Scan for the cell matching the given text and deliver its (X, Y) coordinate at center. 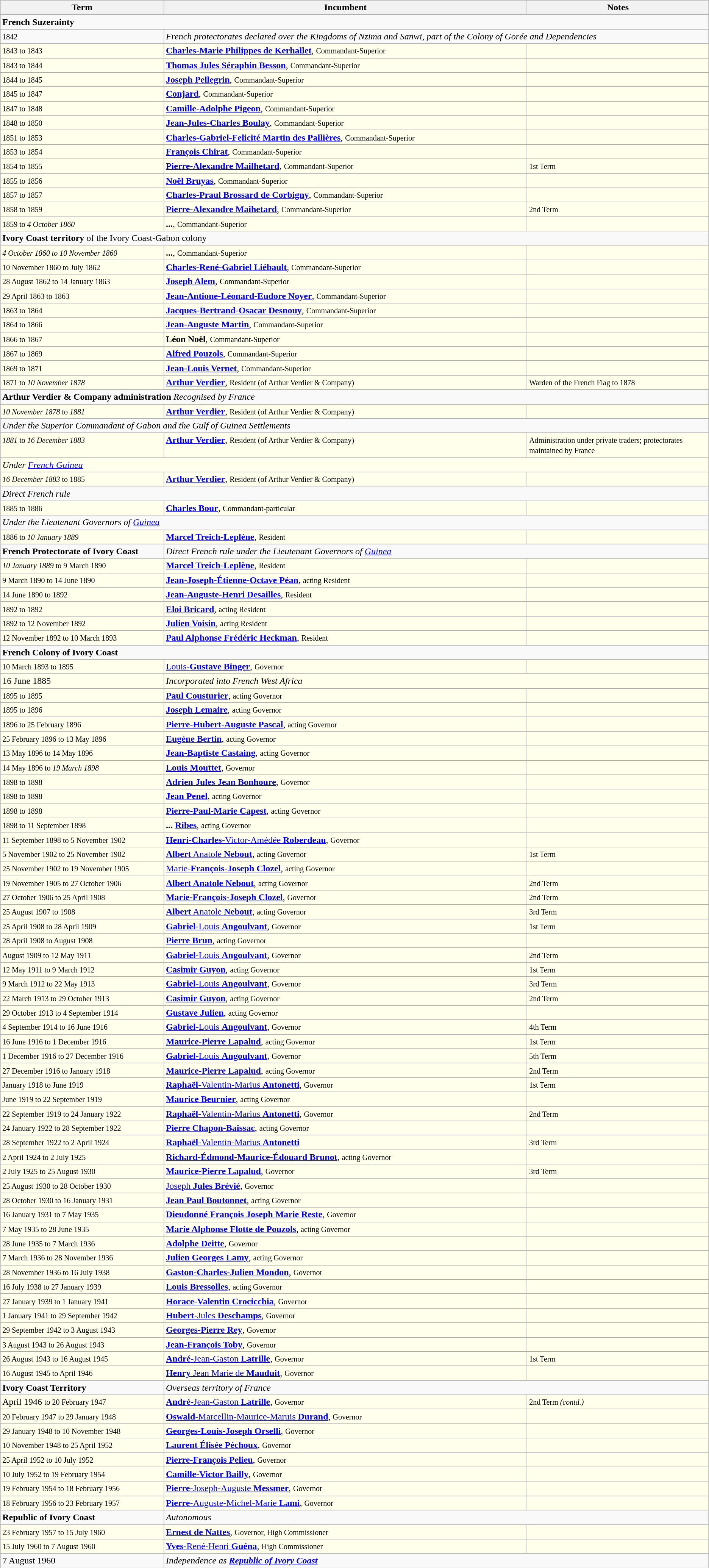
25 April 1952 to 10 July 1952 (82, 1460)
Joseph Alem, Commandant-Superior (345, 281)
French protectorates declared over the Kingdoms of Nzima and Sanwi, part of the Colony of Gorée and Dependencies (436, 36)
Adolphe Deitte, Governor (345, 1243)
1 January 1941 to 29 September 1942 (82, 1315)
Under the Lieutenant Governors of Guinea (354, 522)
Marie-François-Joseph Clozel, acting Governor (345, 868)
1847 to 1848 (82, 108)
1848 to 1850 (82, 123)
1896 to 25 February 1896 (82, 724)
1863 to 1864 (82, 310)
Pierre-Hubert-Auguste Pascal, acting Governor (345, 724)
Horace-Valentin Crocicchia, Governor (345, 1301)
French Colony of Ivory Coast (354, 652)
April 1946 to 20 February 1947 (82, 1402)
Léon Noël, Commandant-Superior (345, 339)
Jean-Louis Vernet, Commandant-Superior (345, 368)
Gaston-Charles-Julien Mondon, Governor (345, 1272)
16 June 1885 (82, 681)
1851 to 1853 (82, 137)
Ivory Coast Territory (82, 1388)
4 September 1914 to 16 June 1916 (82, 1027)
Pierre-François Pelieu, Governor (345, 1460)
1866 to 1867 (82, 339)
29 January 1948 to 10 November 1948 (82, 1431)
Julien Voisin, acting Resident (345, 623)
Eloi Bricard, acting Resident (345, 609)
Direct French rule (354, 494)
16 June 1916 to 1 December 1916 (82, 1041)
Dieudonné François Joseph Marie Reste, Governor (345, 1215)
28 June 1935 to 7 March 1936 (82, 1243)
1854 to 1855 (82, 166)
28 August 1862 to 14 January 1863 (82, 281)
10 November 1860 to July 1862 (82, 267)
13 May 1896 to 14 May 1896 (82, 753)
Charles Bour, Commandant-particular (345, 508)
Henry Jean Marie de Mauduit, Governor (345, 1373)
Oswald-Marcellin-Maurice-Maruis Durand, Governor (345, 1416)
Pierre-Alexandre Mailhetard, Commandant-Superior (345, 166)
Georges-Louis-Joseph Orselli, Governor (345, 1431)
1869 to 1871 (82, 368)
20 February 1947 to 29 January 1948 (82, 1416)
Jacques-Bertrand-Osacar Desnouy, Commandant-Superior (345, 310)
Julien Georges Lamy, acting Governor (345, 1258)
Charles-Gabriel-Felicité Martin des Pallières, Commandant-Superior (345, 137)
9 March 1912 to 22 May 1913 (82, 984)
28 September 1922 to 2 April 1924 (82, 1143)
14 May 1896 to 19 March 1898 (82, 768)
Pierre-Paul-Marie Capest, acting Governor (345, 811)
Republic of Ivory Coast (82, 1517)
9 March 1890 to 14 June 1890 (82, 580)
7 March 1936 to 28 November 1936 (82, 1258)
5th Term (618, 1056)
18 February 1956 to 23 February 1957 (82, 1503)
Louis-Gustave Binger, Governor (345, 667)
Jean-Antione-Léonard-Eudore Noyer, Commandant-Superior (345, 296)
12 November 1892 to 10 March 1893 (82, 638)
Gustave Julien, acting Governor (345, 1013)
1885 to 1886 (82, 508)
10 January 1889 to 9 March 1890 (82, 566)
Richard-Édmond-Maurice-Édouard Brunot, acting Governor (345, 1157)
Term (82, 8)
Warden of the French Flag to 1878 (618, 382)
August 1909 to 12 May 1911 (82, 955)
Maurice Beurnier, acting Governor (345, 1099)
Yves-René-Henri Guéna, High Commissioner (345, 1546)
1845 to 1847 (82, 94)
Paul Alphonse Frédéric Heckman, Resident (345, 638)
27 January 1939 to 1 January 1941 (82, 1301)
Marie-François-Joseph Clozel, Governor (345, 897)
1895 to 1896 (82, 710)
25 August 1930 to 28 October 1930 (82, 1186)
24 January 1922 to 28 September 1922 (82, 1128)
1892 to 1892 (82, 609)
1853 to 1854 (82, 152)
1881 to 16 December 1883 (82, 446)
14 June 1890 to 1892 (82, 594)
2 April 1924 to 2 July 1925 (82, 1157)
Under French Guinea (354, 465)
Marie Alphonse Flotte de Pouzols, acting Governor (345, 1229)
10 March 1893 to 1895 (82, 667)
1855 to 1856 (82, 181)
Noël Bruyas, Commandant-Superior (345, 181)
Incumbent (345, 8)
Jean Paul Boutonnet, acting Governor (345, 1200)
5 November 1902 to 25 November 1902 (82, 854)
French Protectorate of Ivory Coast (82, 551)
1886 to 10 January 1889 (82, 537)
28 October 1930 to 16 January 1931 (82, 1200)
Autonomous (436, 1517)
1864 to 1866 (82, 325)
1892 to 12 November 1892 (82, 623)
12 May 1911 to 9 March 1912 (82, 969)
26 August 1943 to 16 August 1945 (82, 1359)
Direct French rule under the Lieutenant Governors of Guinea (436, 551)
Joseph Jules Brévié, Governor (345, 1186)
Thomas Jules Séraphin Besson, Commandant-Superior (345, 65)
Charles-Marie Philippes de Kerhallet, Commandant-Superior (345, 51)
Incorporated into French West Africa (436, 681)
10 July 1952 to 19 February 1954 (82, 1474)
10 November 1948 to 25 April 1952 (82, 1445)
Adrien Jules Jean Bonhoure, Governor (345, 782)
Arthur Verdier & Company administration Recognised by France (354, 397)
11 September 1898 to 5 November 1902 (82, 839)
Joseph Pellegrin, Commandant-Superior (345, 80)
Camille-Victor Bailly, Governor (345, 1474)
27 October 1906 to 25 April 1908 (82, 897)
Hubert-Jules Deschamps, Governor (345, 1315)
Jean Penel, acting Governor (345, 796)
29 September 1942 to 3 August 1943 (82, 1330)
... Ribes, acting Governor (345, 825)
Overseas territory of France (436, 1388)
Paul Cousturier, acting Governor (345, 696)
Independence as Republic of Ivory Coast (436, 1560)
Pierre-Auguste-Michel-Marie Lami, Governor (345, 1503)
28 November 1936 to 16 July 1938 (82, 1272)
January 1918 to June 1919 (82, 1085)
Pierre Brun, acting Governor (345, 941)
1871 to 10 November 1878 (82, 382)
23 February 1957 to 15 July 1960 (82, 1532)
Louis Mouttet, Governor (345, 768)
Maurice-Pierre Lapalud, Governor (345, 1171)
1895 to 1895 (82, 696)
25 April 1908 to 28 April 1909 (82, 926)
Camille-Adolphe Pigeon, Commandant-Superior (345, 108)
16 July 1938 to 27 January 1939 (82, 1287)
1867 to 1869 (82, 353)
Joseph Lemaire, acting Governor (345, 710)
2 July 1925 to 25 August 1930 (82, 1171)
Conjard, Commandant-Superior (345, 94)
1 December 1916 to 27 December 1916 (82, 1056)
Jean-Auguste-Henri Desailles, Resident (345, 594)
1842 (82, 36)
Notes (618, 8)
Ivory Coast territory of the Ivory Coast-Gabon colony (354, 238)
François Chirat, Commandant-Superior (345, 152)
1844 to 1845 (82, 80)
19 February 1954 to 18 February 1956 (82, 1488)
1843 to 1843 (82, 51)
Jean-Joseph-Étienne-Octave Péan, acting Resident (345, 580)
French Suzerainty (354, 22)
Georges-Pierre Rey, Governor (345, 1330)
Under the Superior Commandant of Gabon and the Gulf of Guinea Settlements (354, 426)
June 1919 to 22 September 1919 (82, 1099)
16 August 1945 to April 1946 (82, 1373)
7 August 1960 (82, 1560)
Jean-Jules-Charles Boulay, Commandant-Superior (345, 123)
16 December 1883 to 1885 (82, 479)
Henri-Charles-Victor-Amédée Roberdeau, Governor (345, 839)
Pierre Chapon-Baissac, acting Governor (345, 1128)
Charles-René-Gabriel Liébault, Commandant-Superior (345, 267)
Raphaël-Valentin-Marius Antonetti (345, 1143)
10 November 1878 to 1881 (82, 411)
Pierre-Alexandre Maihetard, Commandant-Superior (345, 209)
Administration under private traders; protectorates maintained by France (618, 446)
1898 to 11 September 1898 (82, 825)
7 May 1935 to 28 June 1935 (82, 1229)
16 January 1931 to 7 May 1935 (82, 1215)
3 August 1943 to 26 August 1943 (82, 1344)
1843 to 1844 (82, 65)
25 August 1907 to 1908 (82, 912)
29 April 1863 to 1863 (82, 296)
1857 to 1857 (82, 195)
Jean-Auguste Martin, Commandant-Superior (345, 325)
Charles-Praul Brossard de Corbigny, Commandant-Superior (345, 195)
Eugène Bertin, acting Governor (345, 739)
2nd Term (contd.) (618, 1402)
28 April 1908 to August 1908 (82, 941)
Laurent Élisée Péchoux, Governor (345, 1445)
29 October 1913 to 4 September 1914 (82, 1013)
1858 to 1859 (82, 209)
Ernest de Nattes, Governor, High Commissioner (345, 1532)
15 July 1960 to 7 August 1960 (82, 1546)
22 September 1919 to 24 January 1922 (82, 1113)
Alfred Pouzols, Commandant-Superior (345, 353)
27 December 1916 to January 1918 (82, 1070)
Jean-Baptiste Castaing, acting Governor (345, 753)
19 November 1905 to 27 October 1906 (82, 883)
25 February 1896 to 13 May 1896 (82, 739)
1859 to 4 October 1860 (82, 224)
25 November 1902 to 19 November 1905 (82, 868)
4 October 1860 to 10 November 1860 (82, 253)
22 March 1913 to 29 October 1913 (82, 998)
Jean-François Toby, Governor (345, 1344)
4th Term (618, 1027)
Pierre-Joseph-Auguste Messmer, Governor (345, 1488)
Louis Bressolles, acting Governor (345, 1287)
